Search for the cell housing the specified text and yield its [x, y] center coordinate. 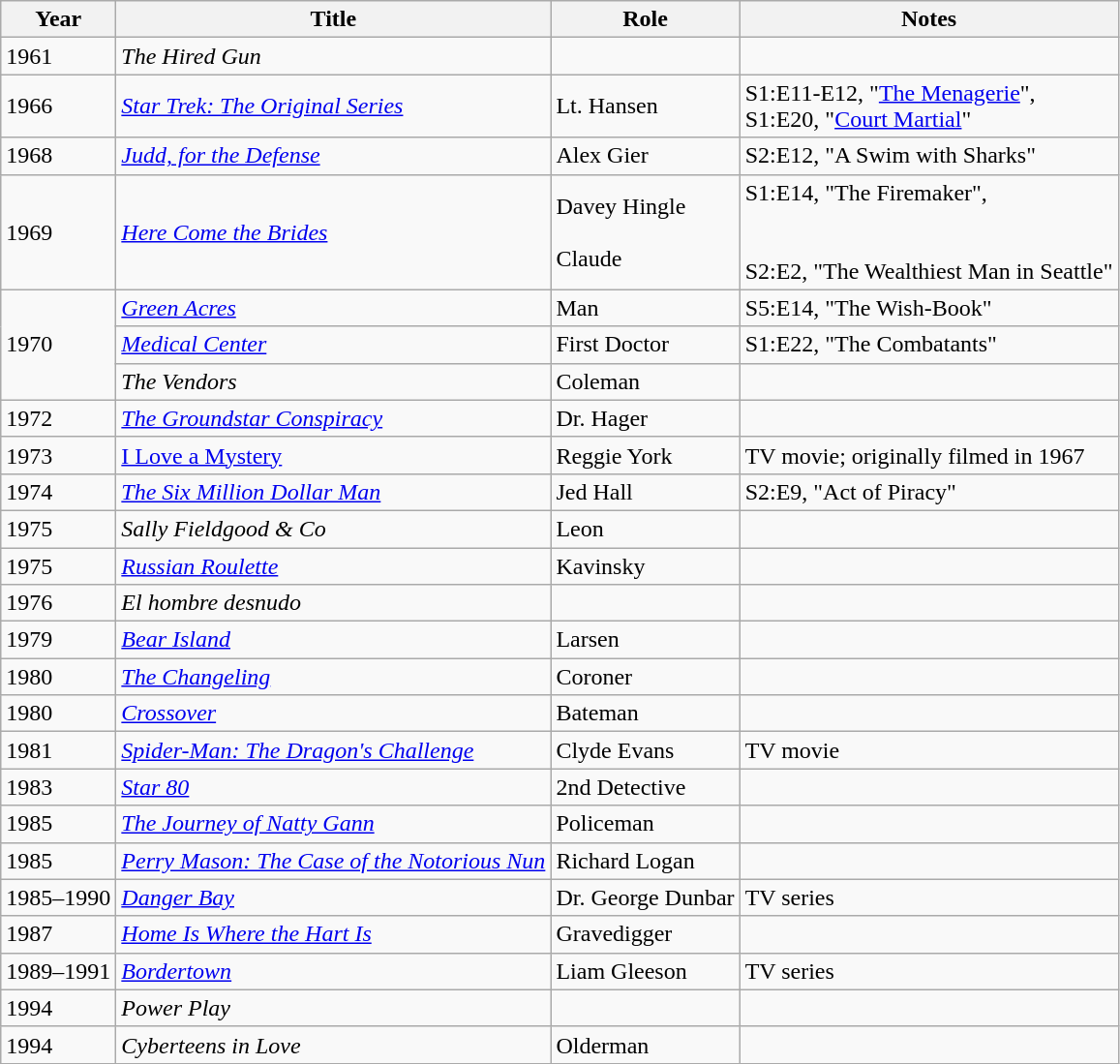
Russian Roulette [333, 566]
1974 [58, 492]
Power Play [333, 1008]
The Six Million Dollar Man [333, 492]
Here Come the Brides [333, 232]
Cyberteens in Love [333, 1045]
1966 [58, 106]
Lt. Hansen [645, 106]
First Doctor [645, 345]
1968 [58, 156]
The Hired Gun [333, 56]
Notes [929, 19]
S5:E14, "The Wish-Book" [929, 308]
Star 80 [333, 787]
Coleman [645, 381]
Bateman [645, 714]
Kavinsky [645, 566]
Danger Bay [333, 897]
Larsen [645, 640]
The Vendors [333, 381]
1981 [58, 750]
Jed Hall [645, 492]
1976 [58, 603]
S2:E12, "A Swim with Sharks" [929, 156]
Medical Center [333, 345]
1987 [58, 934]
Judd, for the Defense [333, 156]
2nd Detective [645, 787]
1973 [58, 455]
S1:E22, "The Combatants" [929, 345]
Bear Island [333, 640]
Richard Logan [645, 861]
Coroner [645, 677]
Crossover [333, 714]
Policeman [645, 824]
The Groundstar Conspiracy [333, 418]
Dr. Hager [645, 418]
Man [645, 308]
Title [333, 19]
I Love a Mystery [333, 455]
1983 [58, 787]
1972 [58, 418]
Dr. George Dunbar [645, 897]
Clyde Evans [645, 750]
1989–1991 [58, 971]
Role [645, 19]
Reggie York [645, 455]
Green Acres [333, 308]
Year [58, 19]
Bordertown [333, 971]
S2:E9, "Act of Piracy" [929, 492]
1970 [58, 345]
The Journey of Natty Gann [333, 824]
1979 [58, 640]
Gravedigger [645, 934]
1985–1990 [58, 897]
1969 [58, 232]
Home Is Where the Hart Is [333, 934]
Star Trek: The Original Series [333, 106]
Olderman [645, 1045]
Sally Fieldgood & Co [333, 529]
Leon [645, 529]
El hombre desnudo [333, 603]
Davey HingleClaude [645, 232]
Perry Mason: The Case of the Notorious Nun [333, 861]
TV movie; originally filmed in 1967 [929, 455]
S1:E14, "The Firemaker", S2:E2, "The Wealthiest Man in Seattle" [929, 232]
1961 [58, 56]
Spider-Man: The Dragon's Challenge [333, 750]
Liam Gleeson [645, 971]
TV movie [929, 750]
The Changeling [333, 677]
Alex Gier [645, 156]
S1:E11-E12, "The Menagerie",S1:E20, "Court Martial" [929, 106]
